Detect which cell encompasses the target text, then output its (x, y) center coordinate. 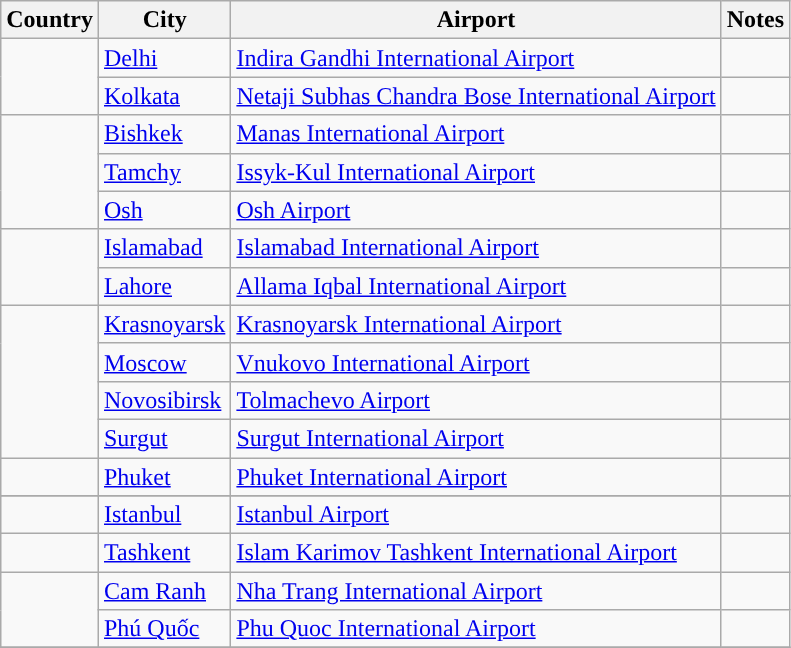
Notes (755, 20)
Islamabad International Airport (476, 248)
Manas International Airport (476, 134)
Istanbul (164, 515)
Tashkent (164, 553)
Cam Ranh (164, 591)
Osh Airport (476, 210)
Country (50, 20)
Krasnoyarsk International Airport (476, 324)
City (164, 20)
Delhi (164, 58)
Phuket International Airport (476, 477)
Vnukovo International Airport (476, 362)
Istanbul Airport (476, 515)
Phuket (164, 477)
Allama Iqbal International Airport (476, 286)
Kolkata (164, 96)
Indira Gandhi International Airport (476, 58)
Islam Karimov Tashkent International Airport (476, 553)
Surgut (164, 438)
Tamchy (164, 172)
Krasnoyarsk (164, 324)
Bishkek (164, 134)
Phu Quoc International Airport (476, 629)
Surgut International Airport (476, 438)
Novosibirsk (164, 400)
Phú Quốc (164, 629)
Islamabad (164, 248)
Airport (476, 20)
Moscow (164, 362)
Nha Trang International Airport (476, 591)
Lahore (164, 286)
Netaji Subhas Chandra Bose International Airport (476, 96)
Issyk-Kul International Airport (476, 172)
Tolmachevo Airport (476, 400)
Osh (164, 210)
